Locate the cell with the specified text and output its [x, y] center coordinate. 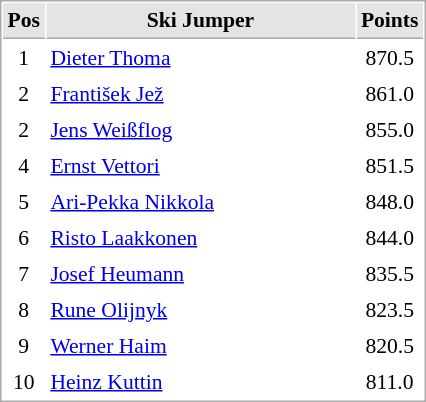
František Jež [200, 93]
Dieter Thoma [200, 57]
835.5 [390, 273]
Werner Haim [200, 345]
Ski Jumper [200, 21]
861.0 [390, 93]
7 [24, 273]
820.5 [390, 345]
4 [24, 165]
Josef Heumann [200, 273]
823.5 [390, 309]
Pos [24, 21]
Risto Laakkonen [200, 237]
10 [24, 381]
8 [24, 309]
Ari-Pekka Nikkola [200, 201]
811.0 [390, 381]
844.0 [390, 237]
855.0 [390, 129]
851.5 [390, 165]
Points [390, 21]
1 [24, 57]
Ernst Vettori [200, 165]
5 [24, 201]
9 [24, 345]
Jens Weißflog [200, 129]
Heinz Kuttin [200, 381]
6 [24, 237]
848.0 [390, 201]
870.5 [390, 57]
Rune Olijnyk [200, 309]
